From the cell containing the given text, extract its center point as [X, Y] coordinate. 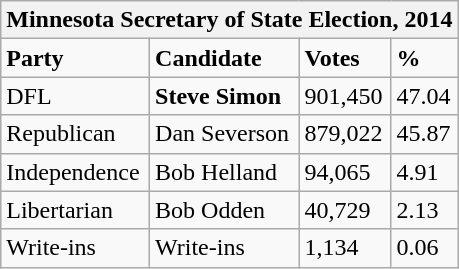
47.04 [424, 96]
Bob Helland [225, 172]
Bob Odden [225, 210]
Votes [345, 58]
2.13 [424, 210]
1,134 [345, 248]
Independence [76, 172]
879,022 [345, 134]
4.91 [424, 172]
Minnesota Secretary of State Election, 2014 [230, 20]
901,450 [345, 96]
DFL [76, 96]
45.87 [424, 134]
94,065 [345, 172]
Party [76, 58]
Libertarian [76, 210]
Candidate [225, 58]
0.06 [424, 248]
40,729 [345, 210]
Republican [76, 134]
Dan Severson [225, 134]
Steve Simon [225, 96]
% [424, 58]
